Identify which cell holds the provided text, then report its [x, y] central coordinate. 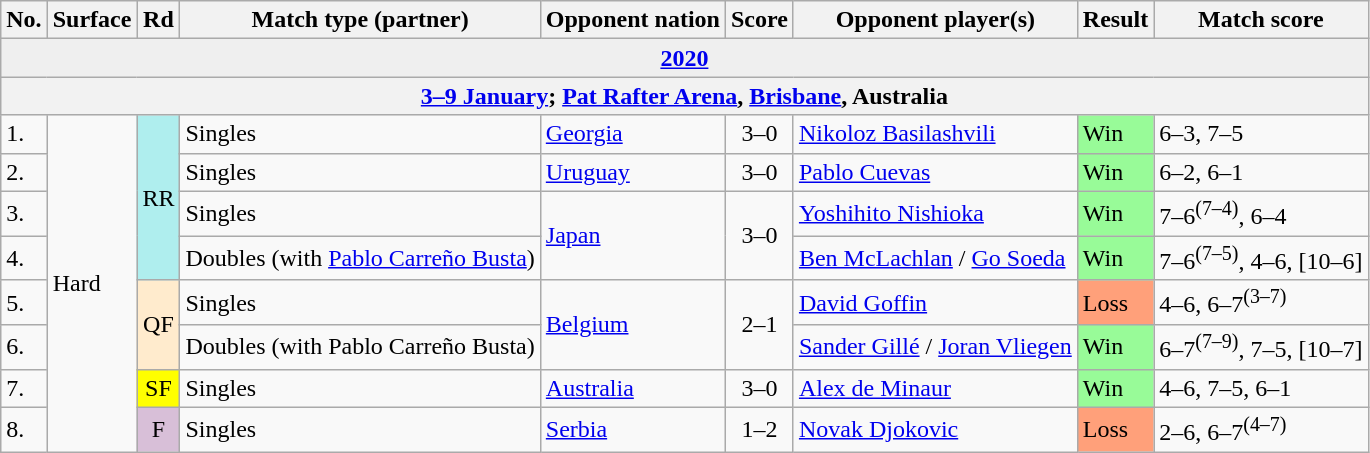
Belgium [632, 324]
Score [759, 20]
Surface [92, 20]
6–3, 7–5 [1261, 134]
7. [24, 388]
3–9 January; Pat Rafter Arena, Brisbane, Australia [684, 96]
David Goffin [935, 302]
F [158, 430]
2020 [684, 58]
7–6(7–4), 6–4 [1261, 214]
Japan [632, 236]
1. [24, 134]
8. [24, 430]
Yoshihito Nishioka [935, 214]
2–1 [759, 324]
Hard [92, 284]
Ben McLachlan / Go Soeda [935, 258]
6–2, 6–1 [1261, 172]
Match type (partner) [360, 20]
No. [24, 20]
6. [24, 348]
2–6, 6–7(4–7) [1261, 430]
4. [24, 258]
5. [24, 302]
3. [24, 214]
6–7(7–9), 7–5, [10–7] [1261, 348]
7–6(7–5), 4–6, [10–6] [1261, 258]
Novak Djokovic [935, 430]
1–2 [759, 430]
Uruguay [632, 172]
Match score [1261, 20]
Rd [158, 20]
4–6, 7–5, 6–1 [1261, 388]
Georgia [632, 134]
Opponent player(s) [935, 20]
RR [158, 198]
Opponent nation [632, 20]
Pablo Cuevas [935, 172]
Australia [632, 388]
Nikoloz Basilashvili [935, 134]
4–6, 6–7(3–7) [1261, 302]
Serbia [632, 430]
QF [158, 324]
Sander Gillé / Joran Vliegen [935, 348]
Result [1115, 20]
2. [24, 172]
SF [158, 388]
Alex de Minaur [935, 388]
